Identify which cell holds the provided text, then report its (X, Y) central coordinate. 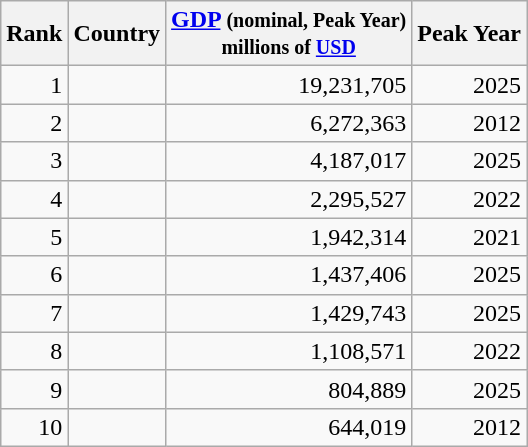
4 (34, 199)
6,272,363 (289, 123)
4,187,017 (289, 161)
1 (34, 85)
644,019 (289, 427)
3 (34, 161)
7 (34, 313)
19,231,705 (289, 85)
1,437,406 (289, 275)
10 (34, 427)
1,429,743 (289, 313)
GDP (nominal, Peak Year)millions of USD (289, 34)
Country (117, 34)
1,108,571 (289, 351)
8 (34, 351)
2,295,527 (289, 199)
9 (34, 389)
1,942,314 (289, 237)
Peak Year (470, 34)
2021 (470, 237)
2 (34, 123)
804,889 (289, 389)
6 (34, 275)
5 (34, 237)
Rank (34, 34)
